For the text-containing cell, return its midpoint in [X, Y] coordinate format. 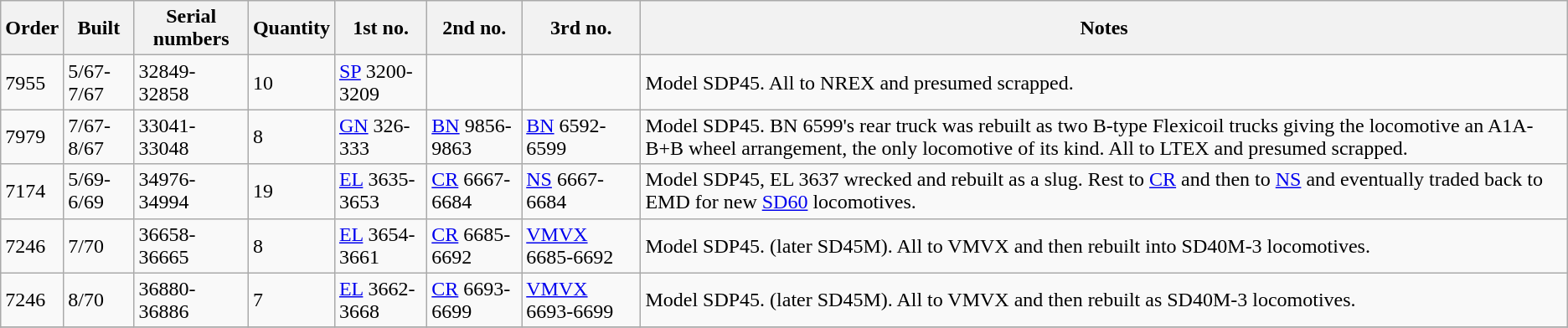
7174 [32, 191]
7/67-8/67 [99, 137]
VMVX 6693-6699 [581, 300]
CR 6667-6684 [474, 191]
GN 326-333 [380, 137]
34976-34994 [191, 191]
EL 3635-3653 [380, 191]
Serial numbers [191, 28]
Model SDP45. (later SD45M). All to VMVX and then rebuilt into SD40M-3 locomotives. [1104, 246]
7979 [32, 137]
Model SDP45. (later SD45M). All to VMVX and then rebuilt as SD40M-3 locomotives. [1104, 300]
3rd no. [581, 28]
33041-33048 [191, 137]
32849-32858 [191, 82]
36880-36886 [191, 300]
2nd no. [474, 28]
1st no. [380, 28]
BN 6592-6599 [581, 137]
Order [32, 28]
EL 3662-3668 [380, 300]
10 [291, 82]
19 [291, 191]
CR 6693-6699 [474, 300]
7/70 [99, 246]
VMVX 6685-6692 [581, 246]
Built [99, 28]
Notes [1104, 28]
36658-36665 [191, 246]
CR 6685-6692 [474, 246]
8/70 [99, 300]
5/67-7/67 [99, 82]
Model SDP45. All to NREX and presumed scrapped. [1104, 82]
BN 9856-9863 [474, 137]
7 [291, 300]
EL 3654-3661 [380, 246]
7955 [32, 82]
Quantity [291, 28]
Model SDP45, EL 3637 wrecked and rebuilt as a slug. Rest to CR and then to NS and eventually traded back to EMD for new SD60 locomotives. [1104, 191]
SP 3200-3209 [380, 82]
NS 6667-6684 [581, 191]
5/69-6/69 [99, 191]
